Return (x, y) of the center of cell containing provided text 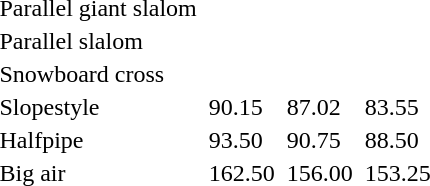
90.15 (242, 107)
87.02 (320, 107)
90.75 (320, 140)
93.50 (242, 140)
